Output the (x, y) coordinate of the center of the cell containing the given text.  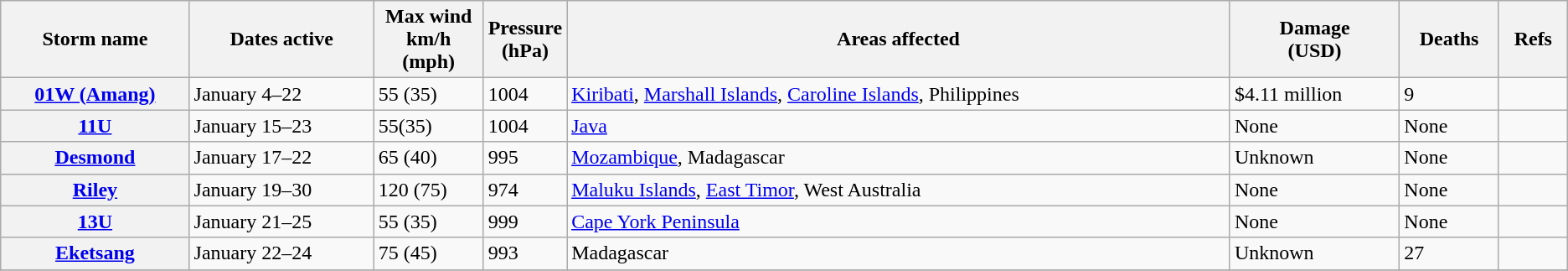
999 (524, 221)
Cape York Peninsula (899, 221)
January 4–22 (281, 94)
January 21–25 (281, 221)
9 (1449, 94)
993 (524, 253)
Storm name (95, 39)
55(35) (429, 126)
Maluku Islands, East Timor, West Australia (899, 190)
974 (524, 190)
Refs (1533, 39)
Damage(USD) (1314, 39)
Areas affected (899, 39)
65 (40) (429, 158)
Pressure(hPa) (524, 39)
Desmond (95, 158)
Madagascar (899, 253)
Mozambique, Madagascar (899, 158)
Kiribati, Marshall Islands, Caroline Islands, Philippines (899, 94)
27 (1449, 253)
01W (Amang) (95, 94)
January 17–22 (281, 158)
January 22–24 (281, 253)
Java (899, 126)
11U (95, 126)
January 19–30 (281, 190)
995 (524, 158)
Deaths (1449, 39)
$4.11 million (1314, 94)
Dates active (281, 39)
75 (45) (429, 253)
13U (95, 221)
January 15–23 (281, 126)
Riley (95, 190)
Max windkm/h (mph) (429, 39)
120 (75) (429, 190)
Eketsang (95, 253)
